Extract the [x, y] coordinate from the center of the cell holding the provided text.  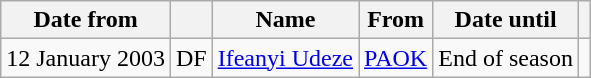
Date from [86, 20]
DF [191, 58]
PAOK [396, 58]
Ifeanyi Udeze [285, 58]
Date until [506, 20]
Name [285, 20]
From [396, 20]
12 January 2003 [86, 58]
End of season [506, 58]
